Return the [X, Y] coordinate for the center point of the cell that contains the specified text.  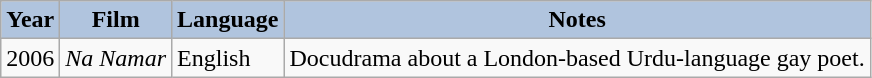
Language [228, 20]
Na Namar [116, 58]
Film [116, 20]
Notes [577, 20]
Year [30, 20]
English [228, 58]
2006 [30, 58]
Docudrama about a London-based Urdu-language gay poet. [577, 58]
